Search for the cell housing the specified text and yield its (x, y) center coordinate. 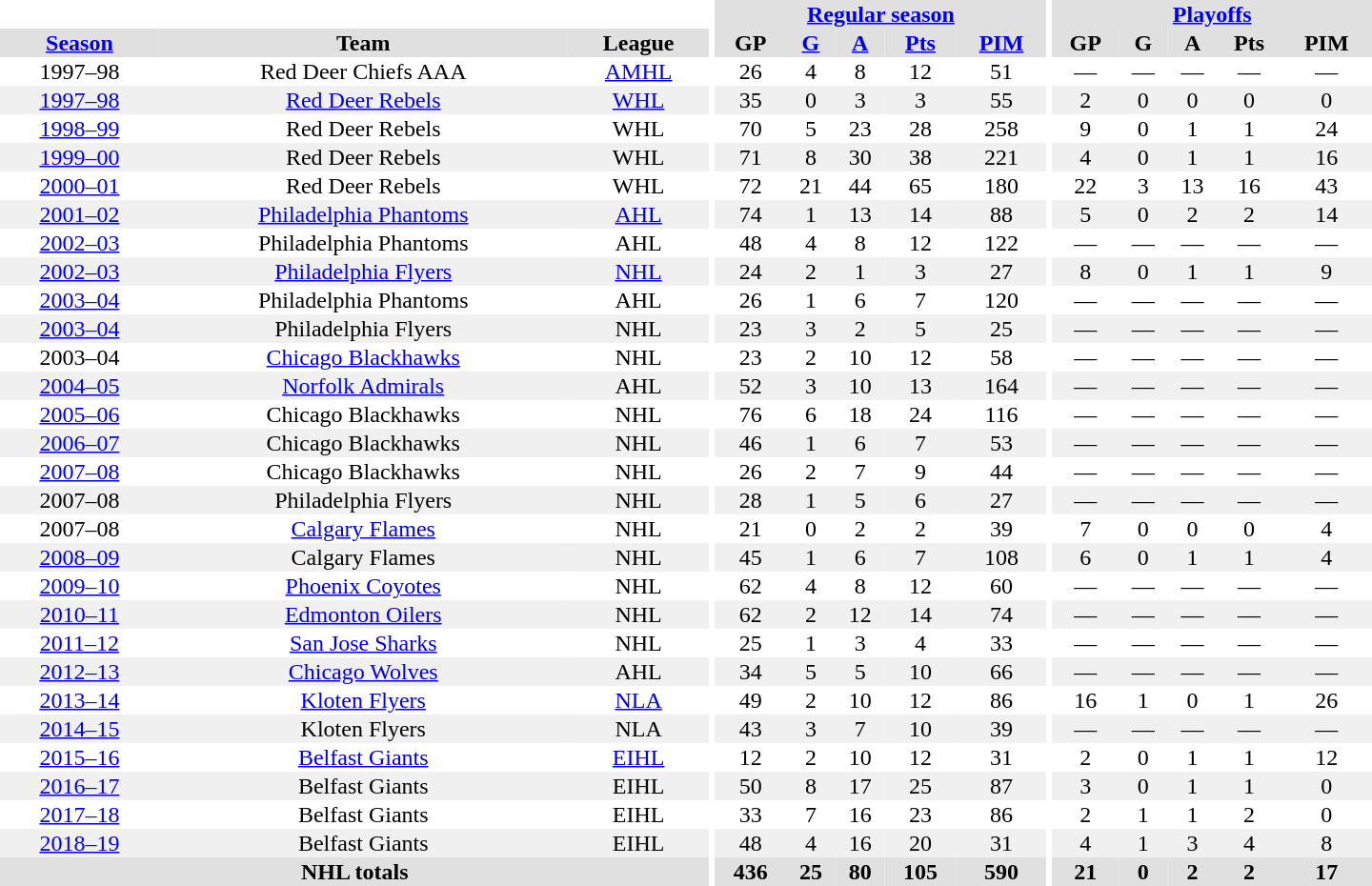
1999–00 (80, 157)
122 (1000, 243)
Phoenix Coyotes (364, 586)
80 (860, 872)
2017–18 (80, 815)
180 (1000, 186)
221 (1000, 157)
Chicago Wolves (364, 672)
88 (1000, 214)
Playoffs (1212, 14)
Edmonton Oilers (364, 614)
30 (860, 157)
258 (1000, 129)
35 (751, 100)
87 (1000, 786)
116 (1000, 414)
2008–09 (80, 557)
65 (920, 186)
Regular season (880, 14)
72 (751, 186)
51 (1000, 71)
590 (1000, 872)
436 (751, 872)
2011–12 (80, 643)
49 (751, 700)
66 (1000, 672)
46 (751, 443)
52 (751, 386)
38 (920, 157)
70 (751, 129)
2001–02 (80, 214)
60 (1000, 586)
Norfolk Admirals (364, 386)
Team (364, 43)
55 (1000, 100)
1998–99 (80, 129)
NHL totals (354, 872)
Red Deer Chiefs AAA (364, 71)
20 (920, 843)
2014–15 (80, 729)
Season (80, 43)
San Jose Sharks (364, 643)
22 (1085, 186)
45 (751, 557)
120 (1000, 300)
58 (1000, 357)
2004–05 (80, 386)
50 (751, 786)
18 (860, 414)
2013–14 (80, 700)
2009–10 (80, 586)
2016–17 (80, 786)
AMHL (638, 71)
76 (751, 414)
34 (751, 672)
2012–13 (80, 672)
2005–06 (80, 414)
2010–11 (80, 614)
105 (920, 872)
108 (1000, 557)
53 (1000, 443)
2000–01 (80, 186)
2018–19 (80, 843)
2015–16 (80, 757)
71 (751, 157)
League (638, 43)
164 (1000, 386)
2006–07 (80, 443)
